For the text-containing cell, return its midpoint in [x, y] coordinate format. 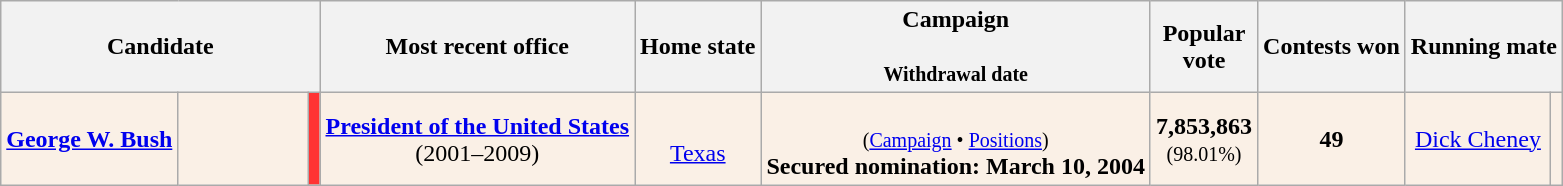
7,853,863(98.01%) [1204, 139]
Most recent office [478, 47]
CampaignWithdrawal date [956, 47]
George W. Bush [90, 139]
Running mate [1484, 47]
Candidate [160, 47]
49 [1332, 139]
(Campaign • Positions)Secured nomination: March 10, 2004 [956, 139]
President of the United States(2001–2009) [478, 139]
Home state [698, 47]
Contests won [1332, 47]
Popularvote [1204, 47]
Texas [698, 139]
Dick Cheney [1478, 139]
